Return (X, Y) of the center of cell containing provided text 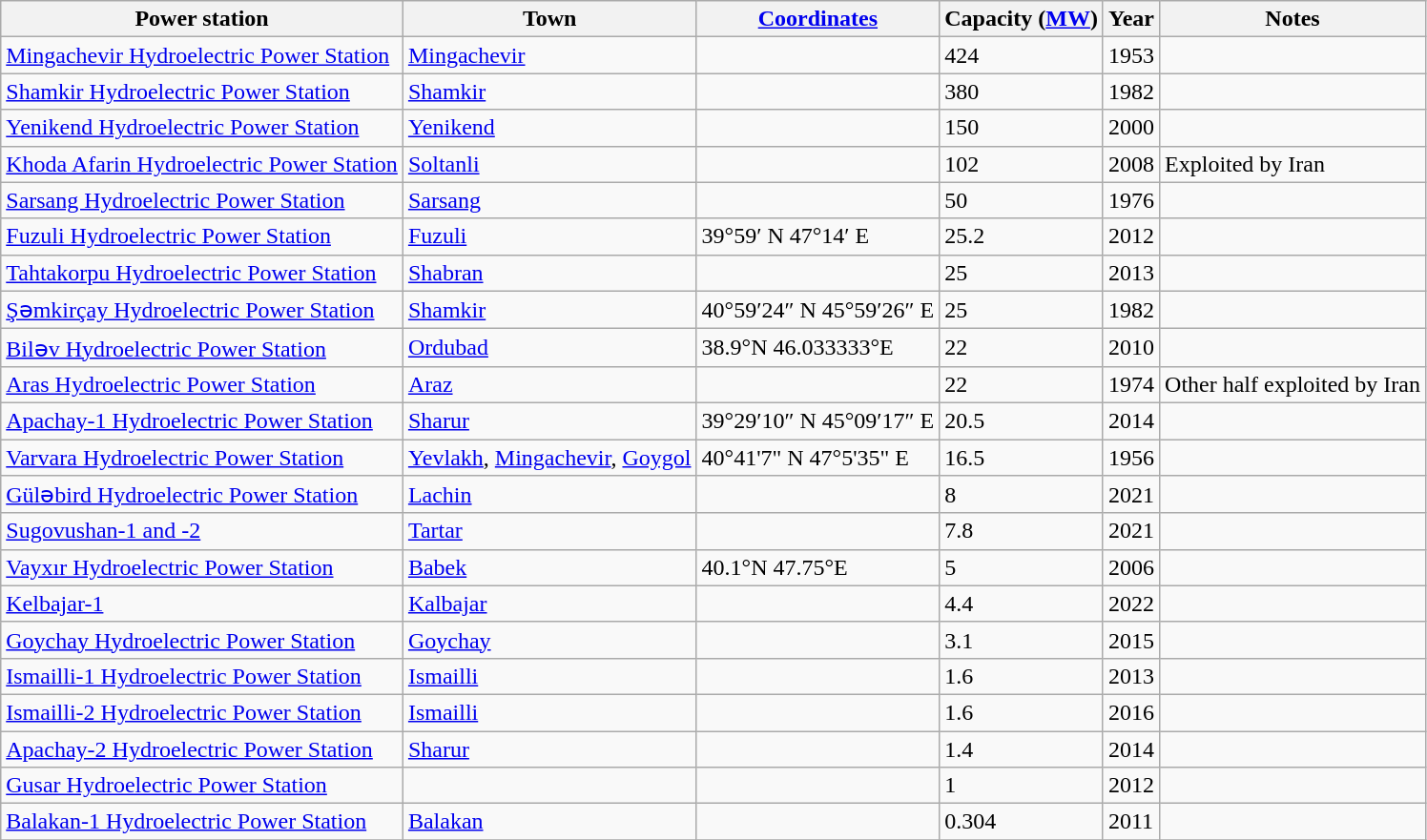
39°29′10″ N 45°09′17″ E (818, 420)
Capacity (MW) (1022, 19)
Balakan-1 Hydroelectric Power Station (202, 822)
Fuzuli (549, 236)
3.1 (1022, 640)
424 (1022, 55)
Apachay-1 Hydroelectric Power Station (202, 420)
Shabran (549, 273)
2022 (1131, 604)
Güləbird Hydroelectric Power Station (202, 495)
1956 (1131, 457)
8 (1022, 495)
Sarsang (549, 200)
Ismailli-1 Hydroelectric Power Station (202, 676)
20.5 (1022, 420)
380 (1022, 92)
25.2 (1022, 236)
Aras Hydroelectric Power Station (202, 384)
1953 (1131, 55)
2006 (1131, 567)
Yenikend (549, 128)
39°59′ N 47°14′ E (818, 236)
Sugovushan-1 and -2 (202, 531)
Soltanli (549, 164)
16.5 (1022, 457)
Gusar Hydroelectric Power Station (202, 786)
Mingachevir (549, 55)
Ismailli-2 Hydroelectric Power Station (202, 712)
5 (1022, 567)
Lachin (549, 495)
Exploited by Iran (1293, 164)
Goychay (549, 640)
50 (1022, 200)
40°41'7" N 47°5'35" E (818, 457)
40°59′24″ N 45°59′26″ E (818, 310)
2010 (1131, 348)
4.4 (1022, 604)
Varvara Hydroelectric Power Station (202, 457)
Kelbajar-1 (202, 604)
1 (1022, 786)
Coordinates (818, 19)
1974 (1131, 384)
38.9°N 46.033333°E (818, 348)
Araz (549, 384)
Babek (549, 567)
Power station (202, 19)
Kalbajar (549, 604)
1.4 (1022, 748)
Shamkir Hydroelectric Power Station (202, 92)
Sarsang Hydroelectric Power Station (202, 200)
Town (549, 19)
2015 (1131, 640)
Şəmkirçay Hydroelectric Power Station (202, 310)
Fuzuli Hydroelectric Power Station (202, 236)
Tahtakorpu Hydroelectric Power Station (202, 273)
Other half exploited by Iran (1293, 384)
Vayxır Hydroelectric Power Station (202, 567)
Tartar (549, 531)
Notes (1293, 19)
Mingachevir Hydroelectric Power Station (202, 55)
1976 (1131, 200)
2008 (1131, 164)
0.304 (1022, 822)
Balakan (549, 822)
2016 (1131, 712)
Year (1131, 19)
150 (1022, 128)
2011 (1131, 822)
Yevlakh, Mingachevir, Goygol (549, 457)
Khoda Afarin Hydroelectric Power Station (202, 164)
2000 (1131, 128)
Yenikend Hydroelectric Power Station (202, 128)
40.1°N 47.75°E (818, 567)
Ordubad (549, 348)
Biləv Hydroelectric Power Station (202, 348)
7.8 (1022, 531)
Apachay-2 Hydroelectric Power Station (202, 748)
102 (1022, 164)
Goychay Hydroelectric Power Station (202, 640)
